Return the (X, Y) coordinate for the center point of the cell that contains the specified text.  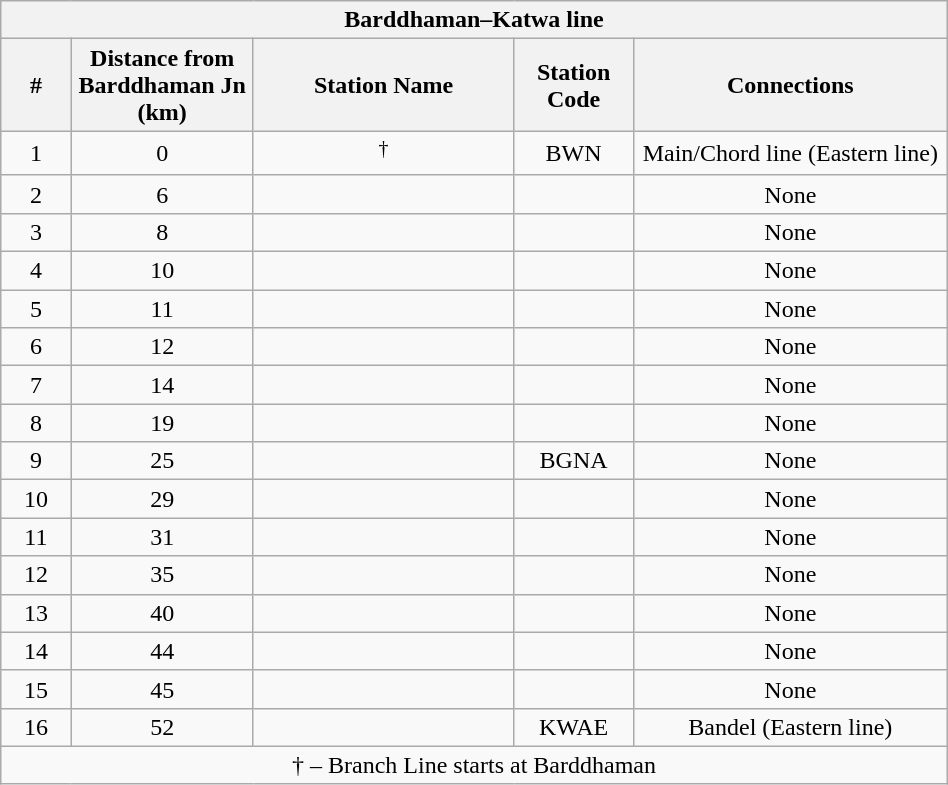
19 (162, 423)
Station Code (574, 85)
Main/Chord line (Eastern line) (790, 154)
52 (162, 727)
# (36, 85)
BWN (574, 154)
9 (36, 461)
† – Branch Line starts at Barddhaman (474, 765)
4 (36, 271)
KWAE (574, 727)
Connections (790, 85)
1 (36, 154)
5 (36, 309)
35 (162, 575)
BGNA (574, 461)
25 (162, 461)
16 (36, 727)
15 (36, 689)
Barddhaman–Katwa line (474, 20)
7 (36, 385)
31 (162, 537)
0 (162, 154)
† (383, 154)
2 (36, 194)
40 (162, 613)
3 (36, 232)
13 (36, 613)
Bandel (Eastern line) (790, 727)
Distance from Barddhaman Jn (km) (162, 85)
Station Name (383, 85)
29 (162, 499)
45 (162, 689)
44 (162, 651)
